Scan for the cell matching the given text and deliver its (x, y) coordinate at center. 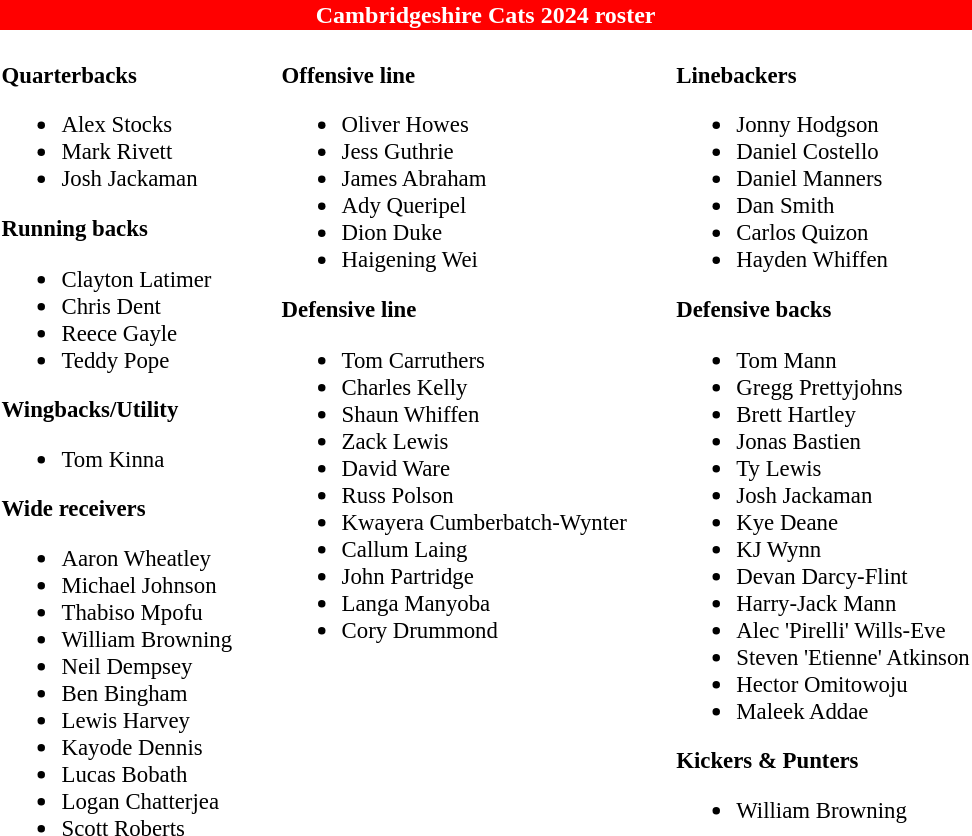
Cambridgeshire Cats 2024 roster (486, 15)
